Locate the cell with the specified text and output its [X, Y] center coordinate. 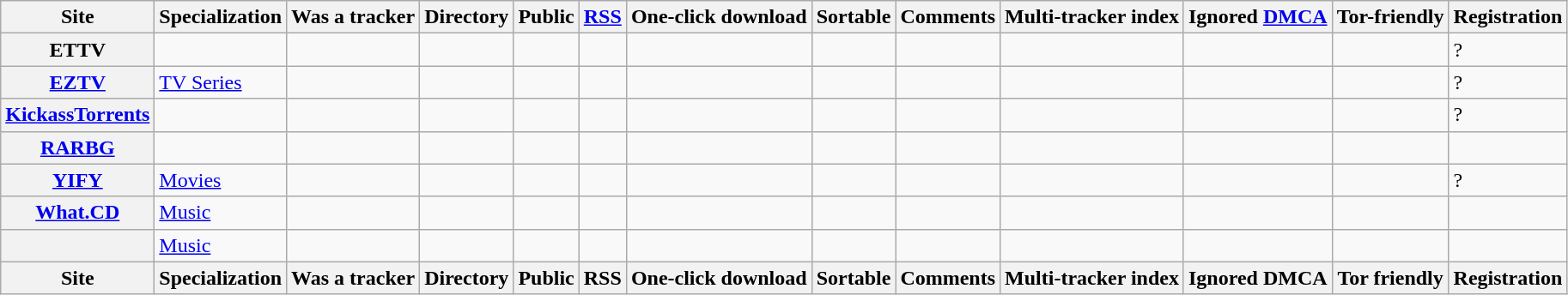
TV Series [221, 82]
EZTV [77, 82]
ETTV [77, 50]
KickassTorrents [77, 115]
Movies [221, 180]
Tor friendly [1390, 278]
YIFY [77, 180]
What.CD [77, 213]
Tor-friendly [1390, 17]
RARBG [77, 147]
